Search for the cell housing the specified text and yield its [x, y] center coordinate. 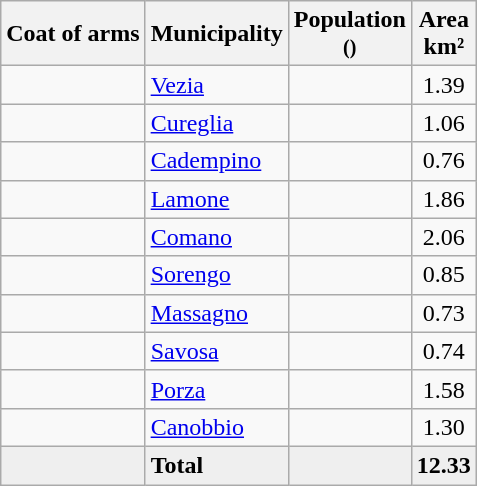
1.06 [444, 123]
Comano [216, 237]
1.30 [444, 427]
0.85 [444, 275]
Canobbio [216, 427]
1.86 [444, 199]
Population() [350, 34]
Coat of arms [73, 34]
Area km² [444, 34]
12.33 [444, 465]
1.39 [444, 85]
Massagno [216, 313]
Total [216, 465]
0.76 [444, 161]
0.74 [444, 351]
Cureglia [216, 123]
0.73 [444, 313]
1.58 [444, 389]
Sorengo [216, 275]
Lamone [216, 199]
2.06 [444, 237]
Cadempino [216, 161]
Municipality [216, 34]
Vezia [216, 85]
Savosa [216, 351]
Porza [216, 389]
